Output the (x, y) coordinate of the center of the cell containing the given text.  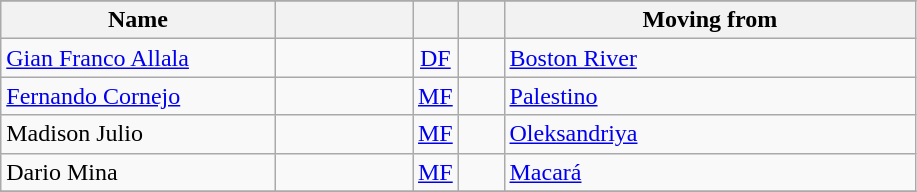
Boston River (710, 58)
Moving from (710, 20)
Palestino (710, 96)
DF (435, 58)
Macará (710, 172)
Madison Julio (138, 134)
Oleksandriya (710, 134)
Dario Mina (138, 172)
Fernando Cornejo (138, 96)
Gian Franco Allala (138, 58)
Name (138, 20)
